Capture the cell that displays the provided text and extract its (X, Y) central coordinate. 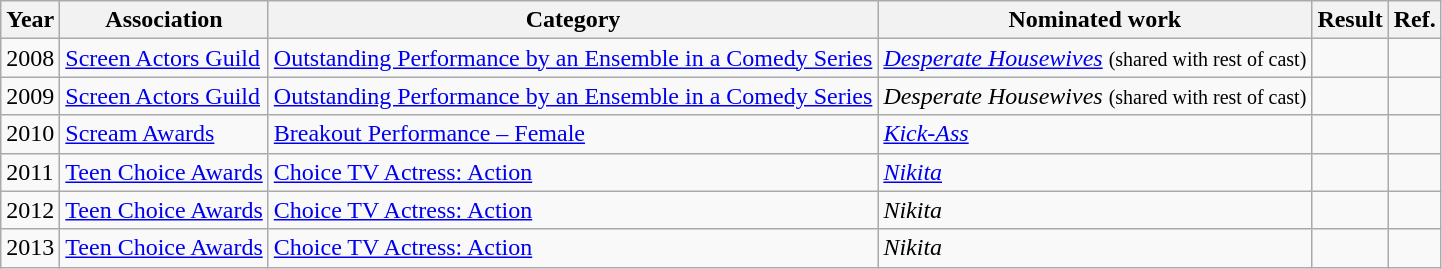
Ref. (1414, 20)
Year (30, 20)
Association (164, 20)
2011 (30, 172)
2013 (30, 248)
Breakout Performance – Female (573, 134)
2010 (30, 134)
Scream Awards (164, 134)
2008 (30, 58)
2009 (30, 96)
Kick-Ass (1095, 134)
Category (573, 20)
Result (1350, 20)
2012 (30, 210)
Nominated work (1095, 20)
